From the cell containing the given text, extract its center point as [X, Y] coordinate. 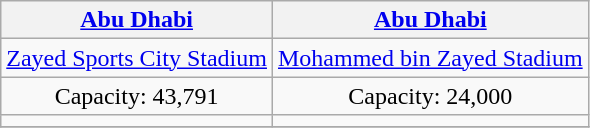
Capacity: 43,791 [137, 96]
Mohammed bin Zayed Stadium [430, 58]
Zayed Sports City Stadium [137, 58]
Capacity: 24,000 [430, 96]
